Output the (X, Y) coordinate of the center of the cell containing the given text.  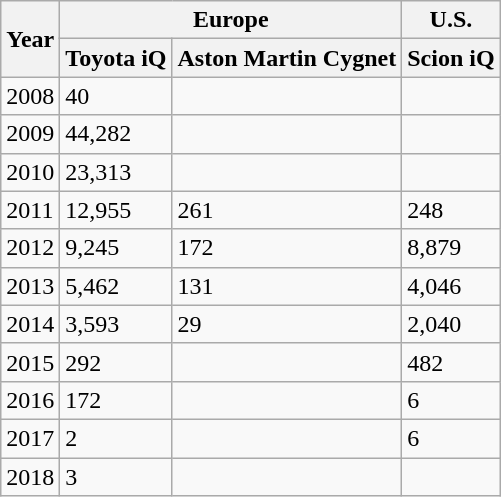
2009 (30, 134)
2014 (30, 324)
2,040 (451, 324)
2017 (30, 438)
2018 (30, 477)
4,046 (451, 286)
248 (451, 210)
261 (287, 210)
Europe (231, 20)
2013 (30, 286)
Year (30, 39)
3,593 (116, 324)
2011 (30, 210)
2016 (30, 400)
2015 (30, 362)
44,282 (116, 134)
9,245 (116, 248)
29 (287, 324)
482 (451, 362)
2008 (30, 96)
2 (116, 438)
131 (287, 286)
292 (116, 362)
5,462 (116, 286)
Scion iQ (451, 58)
23,313 (116, 172)
2010 (30, 172)
40 (116, 96)
2012 (30, 248)
12,955 (116, 210)
Toyota iQ (116, 58)
U.S. (451, 20)
Aston Martin Cygnet (287, 58)
8,879 (451, 248)
3 (116, 477)
